For the text-containing cell, return its midpoint in (X, Y) coordinate format. 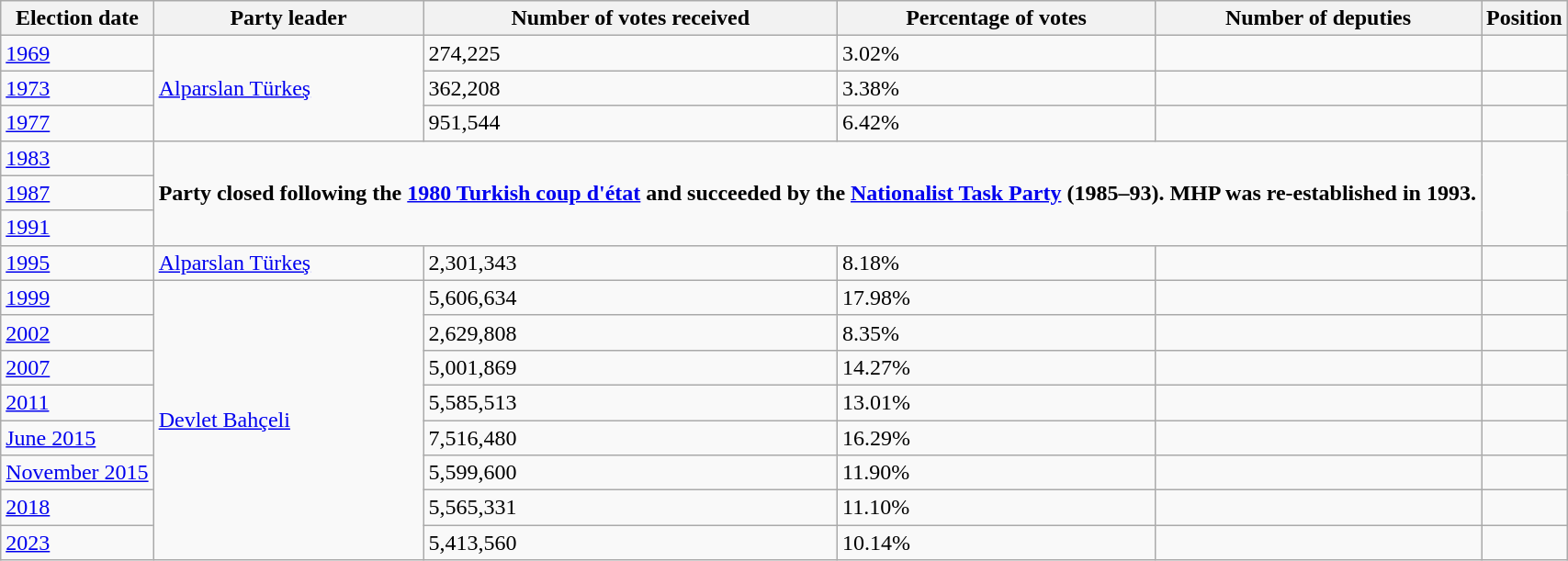
1969 (77, 53)
16.29% (997, 438)
362,208 (630, 88)
1991 (77, 228)
2023 (77, 543)
2,301,343 (630, 263)
1973 (77, 88)
1995 (77, 263)
June 2015 (77, 438)
Position (1524, 18)
274,225 (630, 53)
Party leader (288, 18)
5,599,600 (630, 473)
8.18% (997, 263)
1999 (77, 297)
Election date (77, 18)
2018 (77, 508)
Number of votes received (630, 18)
10.14% (997, 543)
Number of deputies (1317, 18)
2007 (77, 367)
5,606,634 (630, 297)
3.02% (997, 53)
2011 (77, 402)
1977 (77, 123)
13.01% (997, 402)
3.38% (997, 88)
14.27% (997, 367)
Percentage of votes (997, 18)
2,629,808 (630, 332)
5,585,513 (630, 402)
5,001,869 (630, 367)
5,413,560 (630, 543)
8.35% (997, 332)
11.90% (997, 473)
1983 (77, 158)
11.10% (997, 508)
5,565,331 (630, 508)
951,544 (630, 123)
1987 (77, 193)
Party closed following the 1980 Turkish coup d'état and succeeded by the Nationalist Task Party (1985–93). MHP was re-established in 1993. (818, 193)
6.42% (997, 123)
November 2015 (77, 473)
2002 (77, 332)
7,516,480 (630, 438)
17.98% (997, 297)
Devlet Bahçeli (288, 420)
